Identify which cell holds the provided text, then report its (x, y) central coordinate. 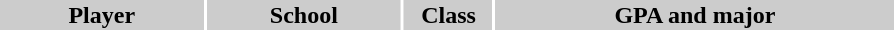
Class (448, 15)
School (304, 15)
GPA and major (695, 15)
Player (102, 15)
